Detect which cell encompasses the target text, then output its [x, y] center coordinate. 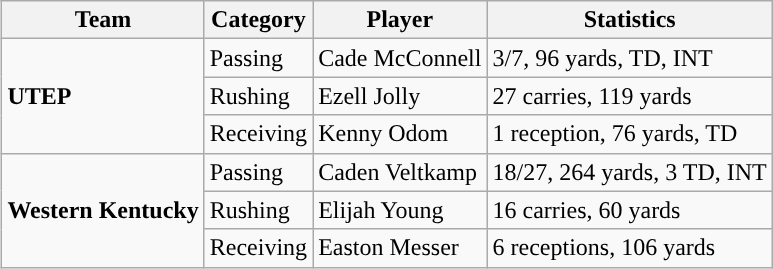
Category [258, 20]
18/27, 264 yards, 3 TD, INT [630, 172]
6 receptions, 106 yards [630, 248]
Ezell Jolly [400, 96]
Player [400, 20]
16 carries, 60 yards [630, 210]
Team [103, 20]
Western Kentucky [103, 210]
27 carries, 119 yards [630, 96]
Cade McConnell [400, 58]
Caden Veltkamp [400, 172]
UTEP [103, 96]
Statistics [630, 20]
Elijah Young [400, 210]
3/7, 96 yards, TD, INT [630, 58]
Easton Messer [400, 248]
1 reception, 76 yards, TD [630, 134]
Kenny Odom [400, 134]
